From the cell containing the given text, extract its center point as [x, y] coordinate. 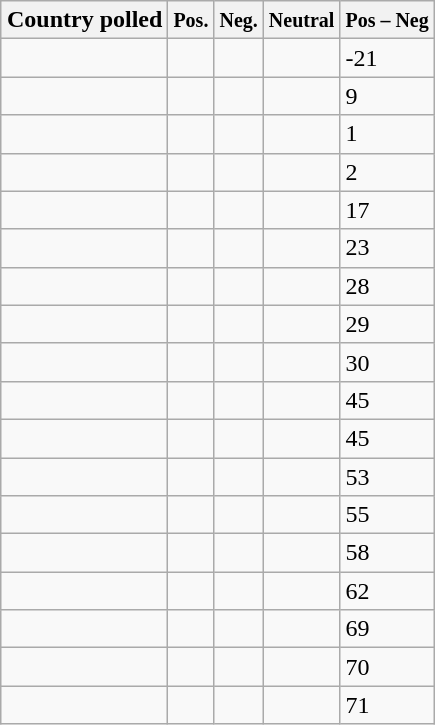
58 [387, 553]
30 [387, 362]
55 [387, 515]
53 [387, 477]
Pos – Neg [387, 20]
71 [387, 705]
Neutral [302, 20]
17 [387, 210]
69 [387, 629]
2 [387, 172]
-21 [387, 58]
62 [387, 591]
Pos. [191, 20]
29 [387, 324]
23 [387, 248]
1 [387, 134]
9 [387, 96]
Country polled [84, 20]
Neg. [238, 20]
28 [387, 286]
70 [387, 667]
